Scan for the cell matching the given text and deliver its [x, y] coordinate at center. 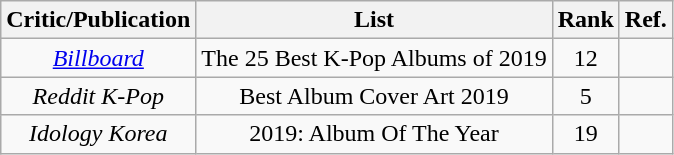
5 [586, 96]
Billboard [98, 58]
List [374, 20]
Rank [586, 20]
19 [586, 134]
2019: Album Of The Year [374, 134]
The 25 Best K-Pop Albums of 2019 [374, 58]
Idology Korea [98, 134]
Reddit K-Pop [98, 96]
Best Album Cover Art 2019 [374, 96]
Critic/Publication [98, 20]
12 [586, 58]
Ref. [646, 20]
